Return the (X, Y) coordinate for the center point of the cell that contains the specified text.  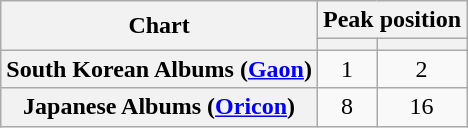
Japanese Albums (Oricon) (160, 107)
2 (422, 69)
Peak position (392, 20)
1 (346, 69)
Chart (160, 26)
16 (422, 107)
8 (346, 107)
South Korean Albums (Gaon) (160, 69)
